Return the [x, y] coordinate for the center point of the cell that contains the specified text.  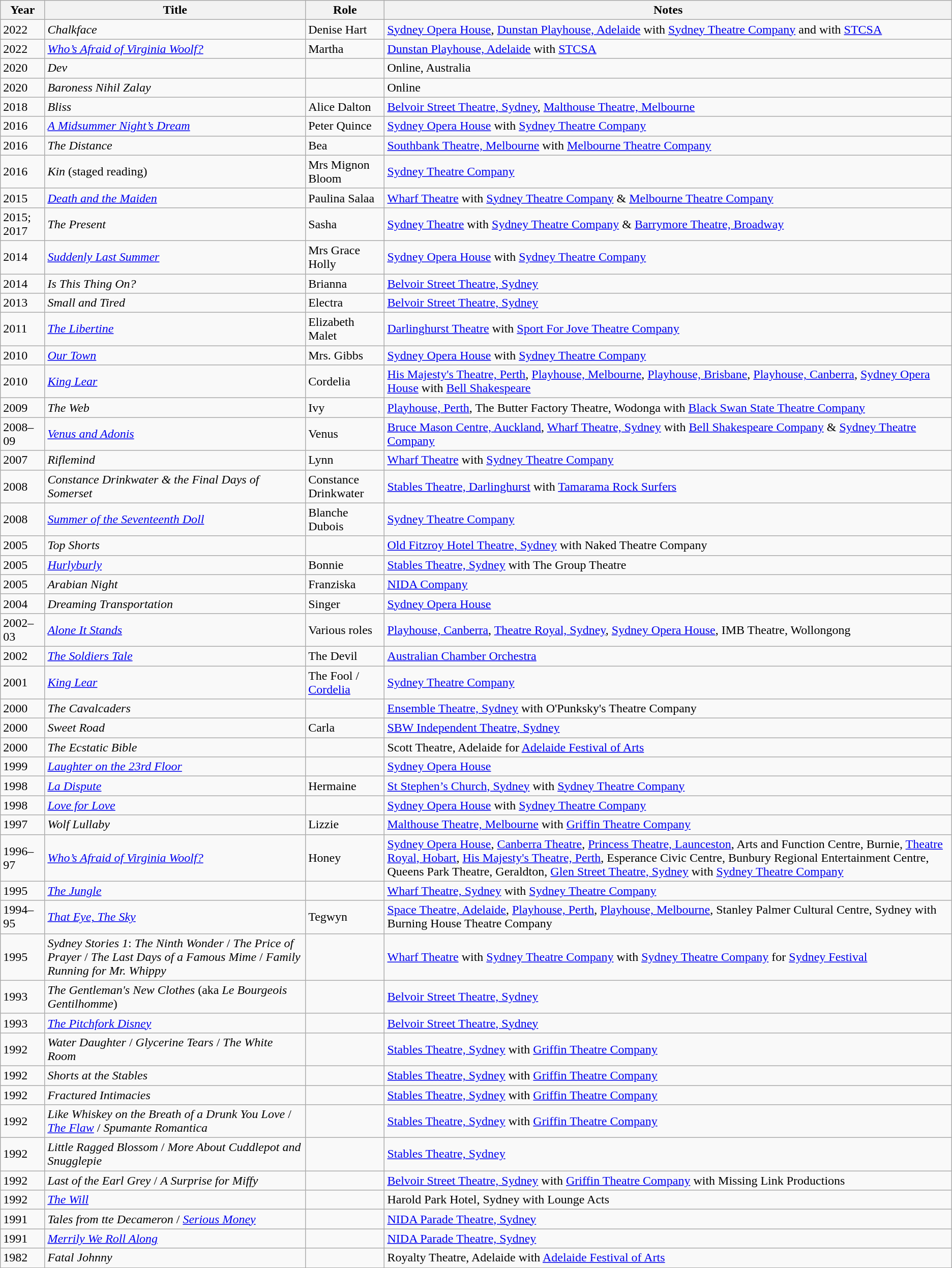
Riflemind [175, 460]
Honey [345, 858]
Fatal Johnny [175, 1258]
The Devil [345, 656]
Tales from tte Decameron / Serious Money [175, 1219]
The Pitchfork Disney [175, 1023]
2013 [22, 303]
Brianna [345, 283]
Sydney Opera House, Dunstan Playhouse, Adelaide with Sydney Theatre Company and with STCSA [668, 29]
La Dispute [175, 786]
NIDA Company [668, 584]
Harold Park Hotel, Sydney with Lounge Acts [668, 1200]
Wharf Theatre with Sydney Theatre Company [668, 460]
SBW Independent Theatre, Sydney [668, 728]
Dunstan Playhouse, Adelaide with STCSA [668, 49]
Stables Theatre, Sydney [668, 1154]
Fractured Intimacies [175, 1095]
Bea [345, 145]
Playhouse, Perth, The Butter Factory Theatre, Wodonga with Black Swan State Theatre Company [668, 408]
Ensemble Theatre, Sydney with O'Punksky's Theatre Company [668, 709]
Wolf Lullaby [175, 825]
Sasha [345, 224]
Various roles [345, 629]
Like Whiskey on the Breath of a Drunk You Love / The Flaw / Spumante Romantica [175, 1122]
Paulina Salaa [345, 198]
Scott Theatre, Adelaide for Adelaide Festival of Arts [668, 747]
2001 [22, 682]
The Web [175, 408]
Suddenly Last Summer [175, 257]
Australian Chamber Orchestra [668, 656]
1997 [22, 825]
Shorts at the Stables [175, 1075]
Singer [345, 603]
The Fool / Cordelia [345, 682]
The Distance [175, 145]
Last of the Earl Grey / A Surprise for Miffy [175, 1181]
Cordelia [345, 381]
Wharf Theatre, Sydney with Sydney Theatre Company [668, 891]
2015; 2017 [22, 224]
Lizzie [345, 825]
Wharf Theatre with Sydney Theatre Company & Melbourne Theatre Company [668, 198]
Laughter on the 23rd Floor [175, 767]
Sweet Road [175, 728]
The Gentleman's New Clothes (aka Le Bourgeois Gentilhomme) [175, 997]
Space Theatre, Adelaide, Playhouse, Perth, Playhouse, Melbourne, Stanley Palmer Cultural Centre, Sydney with Burning House Theatre Company [668, 917]
Carla [345, 728]
Top Shorts [175, 546]
Alone It Stands [175, 629]
The Present [175, 224]
Elizabeth Malet [345, 329]
2009 [22, 408]
Death and the Maiden [175, 198]
Dev [175, 68]
Old Fitzroy Hotel Theatre, Sydney with Naked Theatre Company [668, 546]
The Soldiers Tale [175, 656]
Bruce Mason Centre, Auckland, Wharf Theatre, Sydney with Bell Shakespeare Company & Sydney Theatre Company [668, 434]
Franziska [345, 584]
The Will [175, 1200]
Constance Drinkwater [345, 486]
Mrs Grace Holly [345, 257]
Little Ragged Blossom / More About Cuddlepot and Snugglepie [175, 1154]
Venus and Adonis [175, 434]
Peter Quince [345, 126]
Role [345, 10]
Constance Drinkwater & the Final Days of Somerset [175, 486]
2002 [22, 656]
Darlinghurst Theatre with Sport For Jove Theatre Company [668, 329]
1996–97 [22, 858]
Belvoir Street Theatre, Sydney with Griffin Theatre Company with Missing Link Productions [668, 1181]
Ivy [345, 408]
Mrs Mignon Bloom [345, 172]
Notes [668, 10]
His Majesty's Theatre, Perth, Playhouse, Melbourne, Playhouse, Brisbane, Playhouse, Canberra, Sydney Opera House with Bell Shakespeare [668, 381]
2015 [22, 198]
Title [175, 10]
Alice Dalton [345, 107]
Online, Australia [668, 68]
Belvoir Street Theatre, Sydney, Malthouse Theatre, Melbourne [668, 107]
That Eye, The Sky [175, 917]
Bliss [175, 107]
St Stephen’s Church, Sydney with Sydney Theatre Company [668, 786]
Southbank Theatre, Melbourne with Melbourne Theatre Company [668, 145]
Our Town [175, 355]
Water Daughter / Glycerine Tears / The White Room [175, 1049]
The Ecstatic Bible [175, 747]
The Libertine [175, 329]
2004 [22, 603]
Summer of the Seventeenth Doll [175, 520]
Hurlyburly [175, 565]
2018 [22, 107]
Baroness Nihil Zalay [175, 87]
Small and Tired [175, 303]
Mrs. Gibbs [345, 355]
2002–03 [22, 629]
Tegwyn [345, 917]
Love for Love [175, 805]
2007 [22, 460]
Hermaine [345, 786]
Wharf Theatre with Sydney Theatre Company with Sydney Theatre Company for Sydney Festival [668, 957]
Is This Thing On? [175, 283]
Blanche Dubois [345, 520]
Kin (staged reading) [175, 172]
A Midsummer Night’s Dream [175, 126]
Stables Theatre, Darlinghurst with Tamarama Rock Surfers [668, 486]
Stables Theatre, Sydney with The Group Theatre [668, 565]
Electra [345, 303]
Year [22, 10]
Arabian Night [175, 584]
Dreaming Transportation [175, 603]
Online [668, 87]
2008–09 [22, 434]
Sydney Theatre with Sydney Theatre Company & Barrymore Theatre, Broadway [668, 224]
Bonnie [345, 565]
Playhouse, Canberra, Theatre Royal, Sydney, Sydney Opera House, IMB Theatre, Wollongong [668, 629]
Malthouse Theatre, Melbourne with Griffin Theatre Company [668, 825]
Royalty Theatre, Adelaide with Adelaide Festival of Arts [668, 1258]
The Jungle [175, 891]
Lynn [345, 460]
Chalkface [175, 29]
Merrily We Roll Along [175, 1239]
Sydney Stories 1: The Ninth Wonder / The Price of Prayer / The Last Days of a Famous Mime / Family Running for Mr. Whippy [175, 957]
1999 [22, 767]
2011 [22, 329]
Denise Hart [345, 29]
1994–95 [22, 917]
The Cavalcaders [175, 709]
1982 [22, 1258]
Venus [345, 434]
Martha [345, 49]
